Find where the given text appears and provide that cell's center as [x, y] coordinate. 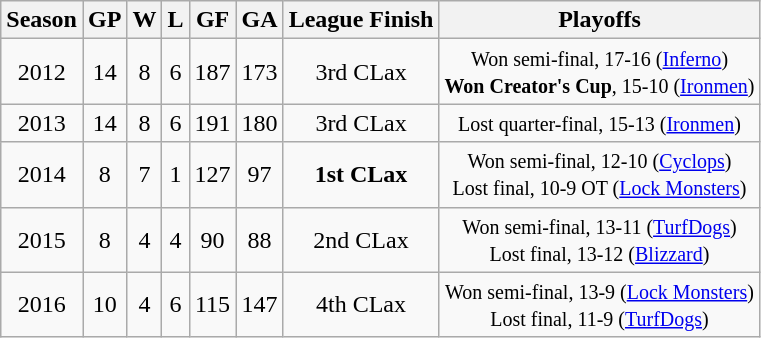
88 [260, 240]
Won semi-final, 13-11 (TurfDogs)Lost final, 13-12 (Blizzard) [600, 240]
10 [104, 304]
2nd CLax [361, 240]
1 [176, 174]
Won semi-final, 17-16 (Inferno)Won Creator's Cup, 15-10 (Ironmen) [600, 72]
187 [212, 72]
1st CLax [361, 174]
2014 [42, 174]
97 [260, 174]
GP [104, 20]
2015 [42, 240]
7 [144, 174]
Lost quarter-final, 15-13 (Ironmen) [600, 123]
127 [212, 174]
L [176, 20]
4th CLax [361, 304]
173 [260, 72]
Season [42, 20]
90 [212, 240]
115 [212, 304]
GA [260, 20]
2013 [42, 123]
2016 [42, 304]
League Finish [361, 20]
2012 [42, 72]
Won semi-final, 13-9 (Lock Monsters)Lost final, 11-9 (TurfDogs) [600, 304]
Playoffs [600, 20]
W [144, 20]
191 [212, 123]
147 [260, 304]
180 [260, 123]
Won semi-final, 12-10 (Cyclops)Lost final, 10-9 OT (Lock Monsters) [600, 174]
GF [212, 20]
